Output the [x, y] coordinate of the center of the cell containing the given text.  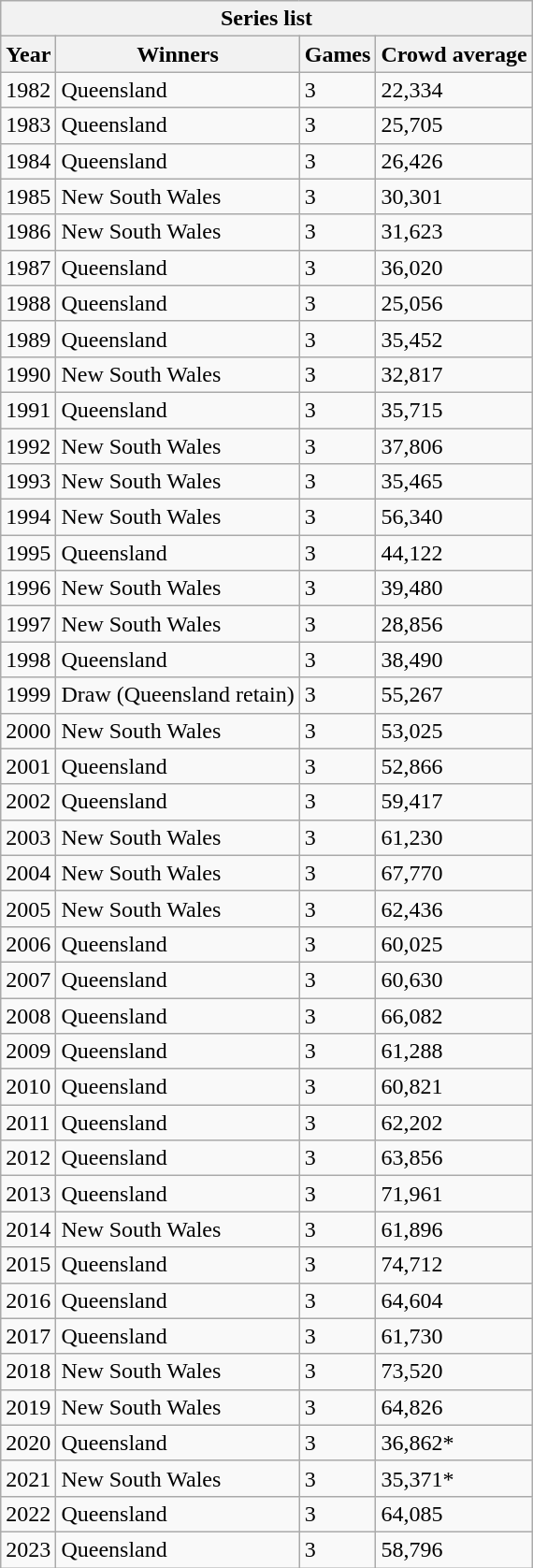
25,705 [454, 125]
62,436 [454, 908]
35,452 [454, 339]
2017 [28, 1336]
1987 [28, 268]
1982 [28, 90]
39,480 [454, 588]
2018 [28, 1372]
55,267 [454, 695]
2016 [28, 1300]
1990 [28, 374]
71,961 [454, 1194]
35,715 [454, 410]
37,806 [454, 446]
44,122 [454, 553]
2010 [28, 1087]
Year [28, 54]
2003 [28, 837]
67,770 [454, 873]
Crowd average [454, 54]
31,623 [454, 232]
61,730 [454, 1336]
Games [338, 54]
60,630 [454, 980]
32,817 [454, 374]
2020 [28, 1443]
2012 [28, 1158]
1999 [28, 695]
73,520 [454, 1372]
26,426 [454, 161]
1993 [28, 482]
2001 [28, 766]
2011 [28, 1123]
2013 [28, 1194]
2007 [28, 980]
38,490 [454, 660]
2023 [28, 1549]
2019 [28, 1407]
1991 [28, 410]
2014 [28, 1229]
2006 [28, 944]
60,025 [454, 944]
35,465 [454, 482]
61,288 [454, 1052]
66,082 [454, 1015]
2008 [28, 1015]
2004 [28, 873]
Draw (Queensland retain) [178, 695]
30,301 [454, 196]
2021 [28, 1478]
2000 [28, 731]
35,371* [454, 1478]
28,856 [454, 624]
2009 [28, 1052]
1994 [28, 517]
36,020 [454, 268]
2015 [28, 1265]
1995 [28, 553]
1988 [28, 303]
1986 [28, 232]
64,085 [454, 1514]
61,896 [454, 1229]
1996 [28, 588]
64,604 [454, 1300]
1984 [28, 161]
59,417 [454, 802]
1998 [28, 660]
36,862* [454, 1443]
62,202 [454, 1123]
Winners [178, 54]
1985 [28, 196]
61,230 [454, 837]
1983 [28, 125]
60,821 [454, 1087]
1992 [28, 446]
64,826 [454, 1407]
74,712 [454, 1265]
2022 [28, 1514]
Series list [266, 19]
22,334 [454, 90]
56,340 [454, 517]
63,856 [454, 1158]
52,866 [454, 766]
2005 [28, 908]
1997 [28, 624]
53,025 [454, 731]
25,056 [454, 303]
2002 [28, 802]
58,796 [454, 1549]
1989 [28, 339]
